Search for the cell housing the specified text and yield its (x, y) center coordinate. 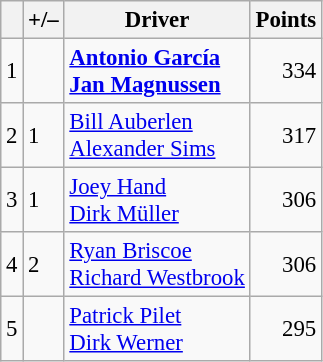
295 (286, 330)
Ryan Briscoe Richard Westbrook (157, 264)
Antonio García Jan Magnussen (157, 72)
Joey Hand Dirk Müller (157, 200)
4 (12, 264)
Points (286, 20)
3 (12, 200)
Patrick Pilet Dirk Werner (157, 330)
+/– (44, 20)
Bill Auberlen Alexander Sims (157, 136)
Driver (157, 20)
5 (12, 330)
317 (286, 136)
334 (286, 72)
